Locate the cell with the specified text and output its (x, y) center coordinate. 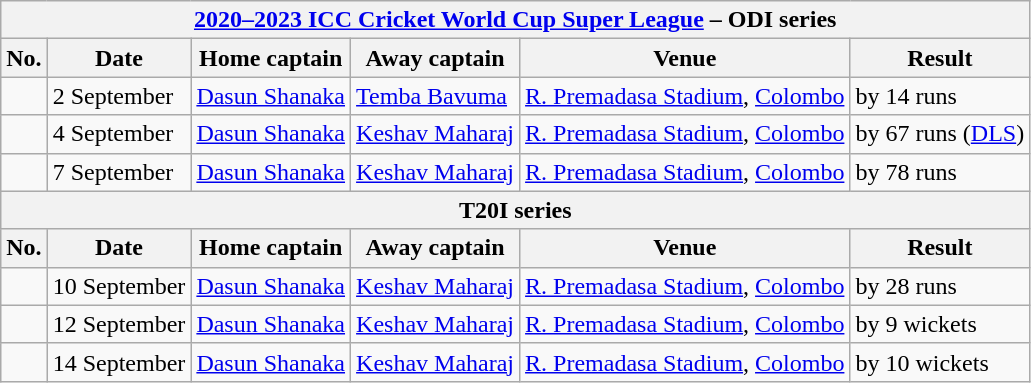
Temba Bavuma (436, 96)
by 78 runs (940, 172)
by 10 wickets (940, 362)
7 September (119, 172)
4 September (119, 134)
14 September (119, 362)
by 9 wickets (940, 324)
by 14 runs (940, 96)
12 September (119, 324)
2020–2023 ICC Cricket World Cup Super League – ODI series (516, 20)
T20I series (516, 210)
2 September (119, 96)
by 67 runs (DLS) (940, 134)
by 28 runs (940, 286)
10 September (119, 286)
